Extract the [x, y] coordinate from the center of the cell holding the provided text.  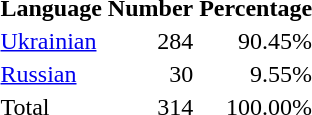
284 [150, 41]
30 [150, 74]
